Capture the cell that displays the provided text and extract its (X, Y) central coordinate. 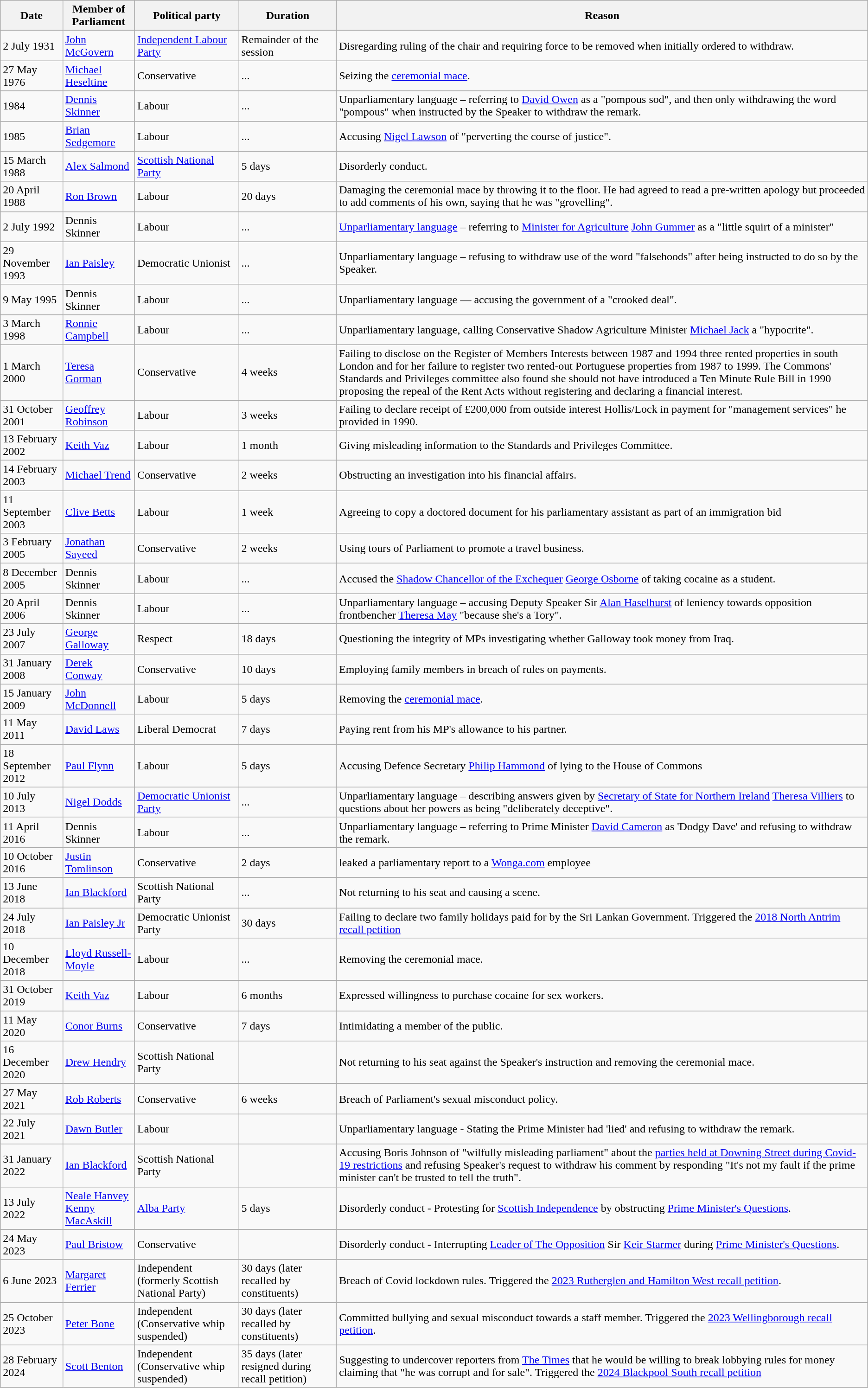
Conor Burns (98, 1026)
20 April 2006 (32, 608)
Accusing Nigel Lawson of "perverting the course of justice". (602, 136)
Respect (187, 639)
Reason (602, 16)
2 July 1992 (32, 226)
Employing family members in breach of rules on payments. (602, 669)
9 May 1995 (32, 300)
Not returning to his seat against the Speaker's instruction and removing the ceremonial mace. (602, 1062)
Unparliamentary language – referring to Minister for Agriculture John Gummer as a "little squirt of a minister" (602, 226)
11 September 2003 (32, 512)
10 July 2013 (32, 802)
Agreeing to copy a doctored document for his parliamentary assistant as part of an immigration bid (602, 512)
Paying rent from his MP's allowance to his partner. (602, 729)
27 May 1976 (32, 76)
Unparliamentary language – refusing to withdraw use of the word "falsehoods" after being instructed to do so by the Speaker. (602, 263)
2 days (287, 863)
Using tours of Parliament to promote a travel business. (602, 548)
John McDonnell (98, 699)
13 February 2002 (32, 445)
20 April 1988 (32, 197)
Dawn Butler (98, 1129)
Lloyd Russell-Moyle (98, 959)
Peter Bone (98, 1324)
3 March 1998 (32, 329)
6 months (287, 996)
22 July 2021 (32, 1129)
Giving misleading information to the Standards and Privileges Committee. (602, 445)
Seizing the ceremonial mace. (602, 76)
15 March 1988 (32, 166)
leaked a parliamentary report to a Wonga.com employee (602, 863)
Geoffrey Robinson (98, 415)
Accused the Shadow Chancellor of the Exchequer George Osborne of taking cocaine as a student. (602, 579)
30 days (287, 923)
Michael Trend (98, 476)
Obstructing an investigation into his financial affairs. (602, 476)
Clive Betts (98, 512)
Democratic Unionist (187, 263)
Ian Paisley (98, 263)
Member of Parliament (98, 16)
John McGovern (98, 45)
25 October 2023 (32, 1324)
Political party (187, 16)
Rob Roberts (98, 1099)
31 January 2022 (32, 1165)
11 May 2020 (32, 1026)
Unparliamentary language – referring to Prime Minister David Cameron as 'Dodgy Dave' and refusing to withdraw the remark. (602, 832)
Unparliamentary language, calling Conservative Shadow Agriculture Minister Michael Jack a "hypocrite". (602, 329)
Questioning the integrity of MPs investigating whether Galloway took money from Iraq. (602, 639)
18 September 2012 (32, 766)
1984 (32, 106)
Teresa Gorman (98, 372)
Intimidating a member of the public. (602, 1026)
24 May 2023 (32, 1245)
8 December 2005 (32, 579)
Paul Bristow (98, 1245)
Scott Benton (98, 1366)
Ronnie Campbell (98, 329)
Liberal Democrat (187, 729)
28 February 2024 (32, 1366)
Drew Hendry (98, 1062)
24 July 2018 (32, 923)
Unparliamentary language — accusing the government of a "crooked deal". (602, 300)
6 June 2023 (32, 1281)
16 December 2020 (32, 1062)
Unparliamentary language - Stating the Prime Minister had 'lied' and refusing to withdraw the remark. (602, 1129)
Paul Flynn (98, 766)
Breach of Parliament's sexual misconduct policy. (602, 1099)
31 October 2001 (32, 415)
Disregarding ruling of the chair and requiring force to be removed when initially ordered to withdraw. (602, 45)
3 weeks (287, 415)
Neale HanveyKenny MacAskill (98, 1208)
3 February 2005 (32, 548)
2 July 1931 (32, 45)
20 days (287, 197)
10 October 2016 (32, 863)
Remainder of the session (287, 45)
Date (32, 16)
1 March 2000 (32, 372)
Margaret Ferrier (98, 1281)
1985 (32, 136)
Independent (formerly Scottish National Party) (187, 1281)
Failing to declare two family holidays paid for by the Sri Lankan Government. Triggered the 2018 North Antrim recall petition (602, 923)
Alex Salmond (98, 166)
15 January 2009 (32, 699)
Nigel Dodds (98, 802)
Duration (287, 16)
35 days (later resigned during recall petition) (287, 1366)
Ron Brown (98, 197)
Disorderly conduct. (602, 166)
23 July 2007 (32, 639)
Disorderly conduct - Protesting for Scottish Independence by obstructing Prime Minister's Questions. (602, 1208)
31 October 2019 (32, 996)
14 February 2003 (32, 476)
Not returning to his seat and causing a scene. (602, 892)
6 weeks (287, 1099)
31 January 2008 (32, 669)
Brian Sedgemore (98, 136)
Derek Conway (98, 669)
13 June 2018 (32, 892)
Failing to declare receipt of £200,000 from outside interest Hollis/Lock in payment for "management services" he provided in 1990. (602, 415)
Alba Party (187, 1208)
11 May 2011 (32, 729)
George Galloway (98, 639)
10 December 2018 (32, 959)
10 days (287, 669)
4 weeks (287, 372)
1 month (287, 445)
18 days (287, 639)
Ian Paisley Jr (98, 923)
Justin Tomlinson (98, 863)
13 July 2022 (32, 1208)
Independent Labour Party (187, 45)
Expressed willingness to purchase cocaine for sex workers. (602, 996)
Disorderly conduct - Interrupting Leader of The Opposition Sir Keir Starmer during Prime Minister's Questions. (602, 1245)
Michael Heseltine (98, 76)
Accusing Defence Secretary Philip Hammond of lying to the House of Commons (602, 766)
Jonathan Sayeed (98, 548)
27 May 2021 (32, 1099)
11 April 2016 (32, 832)
Breach of Covid lockdown rules. Triggered the 2023 Rutherglen and Hamilton West recall petition. (602, 1281)
29 November 1993 (32, 263)
David Laws (98, 729)
Committed bullying and sexual misconduct towards a staff member. Triggered the 2023 Wellingborough recall petition. (602, 1324)
1 week (287, 512)
